For the text-containing cell, return its midpoint in [X, Y] coordinate format. 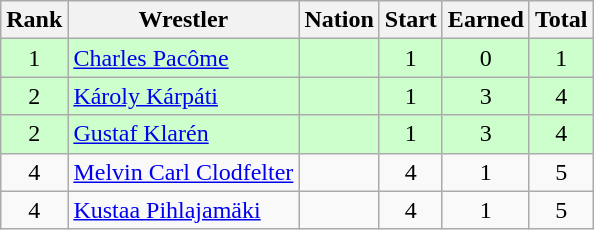
0 [486, 58]
Károly Kárpáti [184, 96]
Earned [486, 20]
Kustaa Pihlajamäki [184, 210]
Wrestler [184, 20]
Total [561, 20]
Rank [34, 20]
Nation [339, 20]
Start [410, 20]
Gustaf Klarén [184, 134]
Charles Pacôme [184, 58]
Melvin Carl Clodfelter [184, 172]
